Capture the cell that displays the provided text and extract its (X, Y) central coordinate. 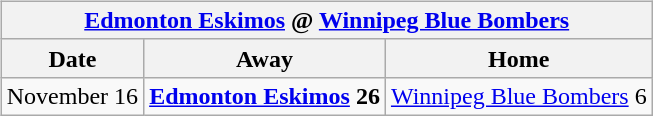
Away (265, 58)
Date (72, 58)
Winnipeg Blue Bombers 6 (518, 96)
November 16 (72, 96)
Edmonton Eskimos 26 (265, 96)
Home (518, 58)
Edmonton Eskimos @ Winnipeg Blue Bombers (326, 20)
